Capture the cell that displays the provided text and extract its [x, y] central coordinate. 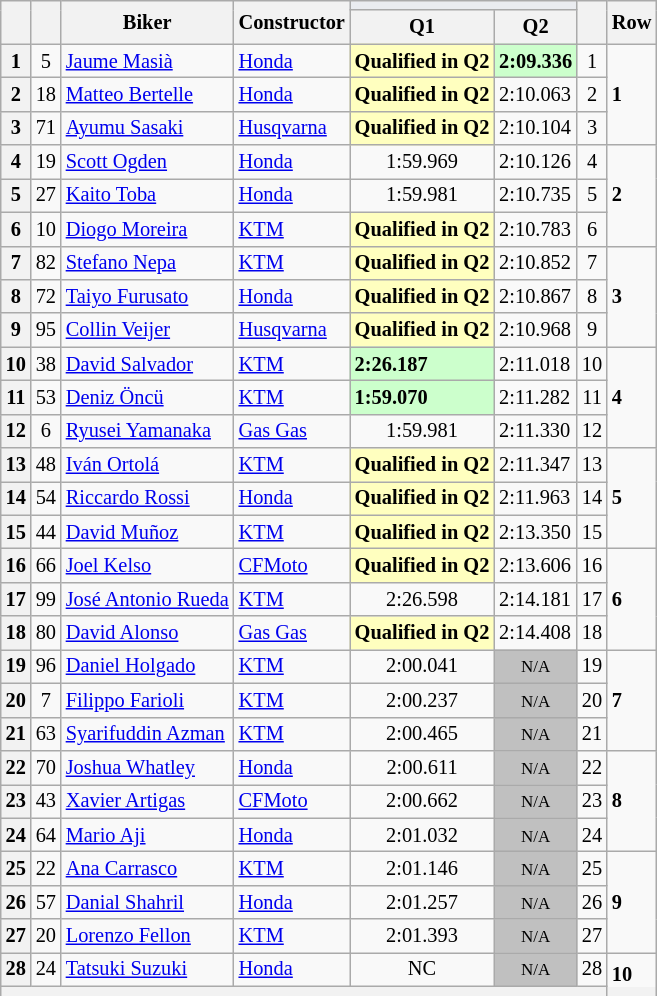
2:01.032 [422, 835]
2:26.187 [422, 364]
2:11.282 [536, 397]
2:10.968 [536, 330]
Q2 [536, 27]
Jaume Masià [148, 61]
Iván Ortolá [148, 465]
43 [46, 801]
José Antonio Rueda [148, 599]
96 [46, 666]
Joel Kelso [148, 565]
2:00.237 [422, 700]
Daniel Holgado [148, 666]
2:13.350 [536, 532]
2:00.041 [422, 666]
2:10.126 [536, 162]
Ryusei Yamanaka [148, 431]
2:11.330 [536, 431]
2:11.347 [536, 465]
82 [46, 263]
1:59.070 [422, 397]
70 [46, 767]
1:59.969 [422, 162]
2:10.783 [536, 229]
2:26.598 [422, 599]
Danial Shahril [148, 902]
48 [46, 465]
Ayumu Sasaki [148, 128]
63 [46, 734]
2:01.257 [422, 902]
80 [46, 633]
Tatsuki Suzuki [148, 969]
2:09.336 [536, 61]
57 [46, 902]
Joshua Whatley [148, 767]
2:10.735 [536, 195]
95 [46, 330]
2:14.181 [536, 599]
2:00.465 [422, 734]
2:11.963 [536, 498]
Biker [148, 22]
Xavier Artigas [148, 801]
David Salvador [148, 364]
2:10.852 [536, 263]
Row [632, 22]
NC [422, 969]
Diogo Moreira [148, 229]
Q1 [422, 27]
64 [46, 835]
72 [46, 296]
2:10.063 [536, 94]
Constructor [292, 22]
66 [46, 565]
Ana Carrasco [148, 868]
Stefano Nepa [148, 263]
Mario Aji [148, 835]
2:10.104 [536, 128]
Riccardo Rossi [148, 498]
2:01.146 [422, 868]
2:10.867 [536, 296]
44 [46, 532]
Kaito Toba [148, 195]
David Alonso [148, 633]
71 [46, 128]
2:11.018 [536, 364]
38 [46, 364]
Scott Ogden [148, 162]
53 [46, 397]
2:00.611 [422, 767]
2:00.662 [422, 801]
Syarifuddin Azman [148, 734]
Deniz Öncü [148, 397]
Lorenzo Fellon [148, 936]
Taiyo Furusato [148, 296]
54 [46, 498]
David Muñoz [148, 532]
Filippo Farioli [148, 700]
2:13.606 [536, 565]
2:01.393 [422, 936]
Matteo Bertelle [148, 94]
2:14.408 [536, 633]
99 [46, 599]
Collin Veijer [148, 330]
